Search for the cell housing the specified text and yield its (X, Y) center coordinate. 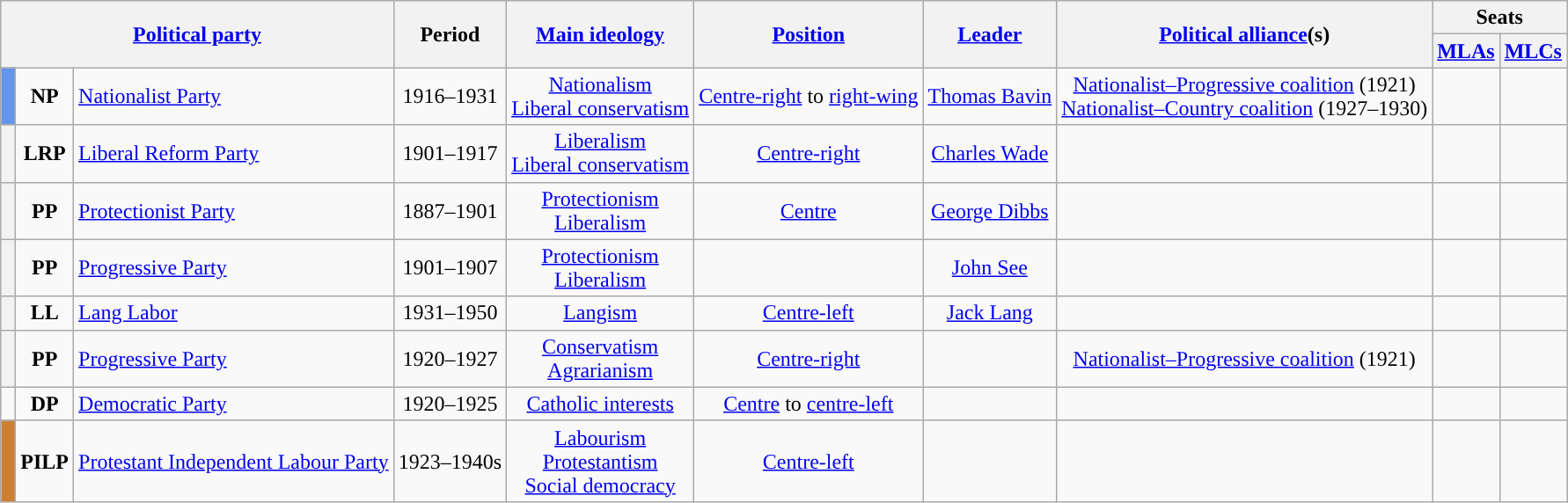
1920–1925 (450, 404)
Charles Wade (990, 153)
LiberalismLiberal conservatism (600, 153)
Catholic interests (600, 404)
Langism (600, 313)
DP (45, 404)
LL (45, 313)
1920–1927 (450, 359)
1901–1907 (450, 267)
LRP (45, 153)
Liberal Reform Party (234, 153)
1923–1940s (450, 461)
MLAs (1466, 51)
George Dibbs (990, 211)
LabourismProtestantismSocial democracy (600, 461)
Seats (1499, 18)
Nationalist–Progressive coalition (1921)Nationalist–Country coalition (1927–1930) (1244, 97)
John See (990, 267)
1931–1950 (450, 313)
Centre (809, 211)
Period (450, 34)
Centre to centre-left (809, 404)
ConservatismAgrarianism (600, 359)
PILP (45, 461)
1916–1931 (450, 97)
Political alliance(s) (1244, 34)
Jack Lang (990, 313)
Position (809, 34)
Centre-right to right-wing (809, 97)
Nationalist–Progressive coalition (1921) (1244, 359)
Protestant Independent Labour Party (234, 461)
1901–1917 (450, 153)
Protectionist Party (234, 211)
NP (45, 97)
Thomas Bavin (990, 97)
Political party (197, 34)
MLCs (1533, 51)
Democratic Party (234, 404)
Lang Labor (234, 313)
NationalismLiberal conservatism (600, 97)
1887–1901 (450, 211)
Leader (990, 34)
Nationalist Party (234, 97)
Main ideology (600, 34)
